From the cell containing the given text, extract its center point as [x, y] coordinate. 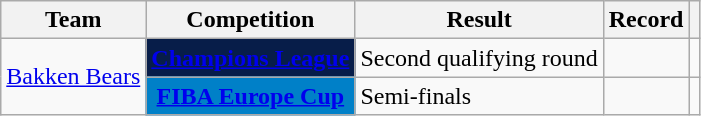
Team [74, 20]
Champions League [250, 58]
Record [646, 20]
Result [479, 20]
Second qualifying round [479, 58]
FIBA Europe Cup [250, 96]
Competition [250, 20]
Bakken Bears [74, 77]
Semi-finals [479, 96]
